Detect which cell encompasses the target text, then output its [X, Y] center coordinate. 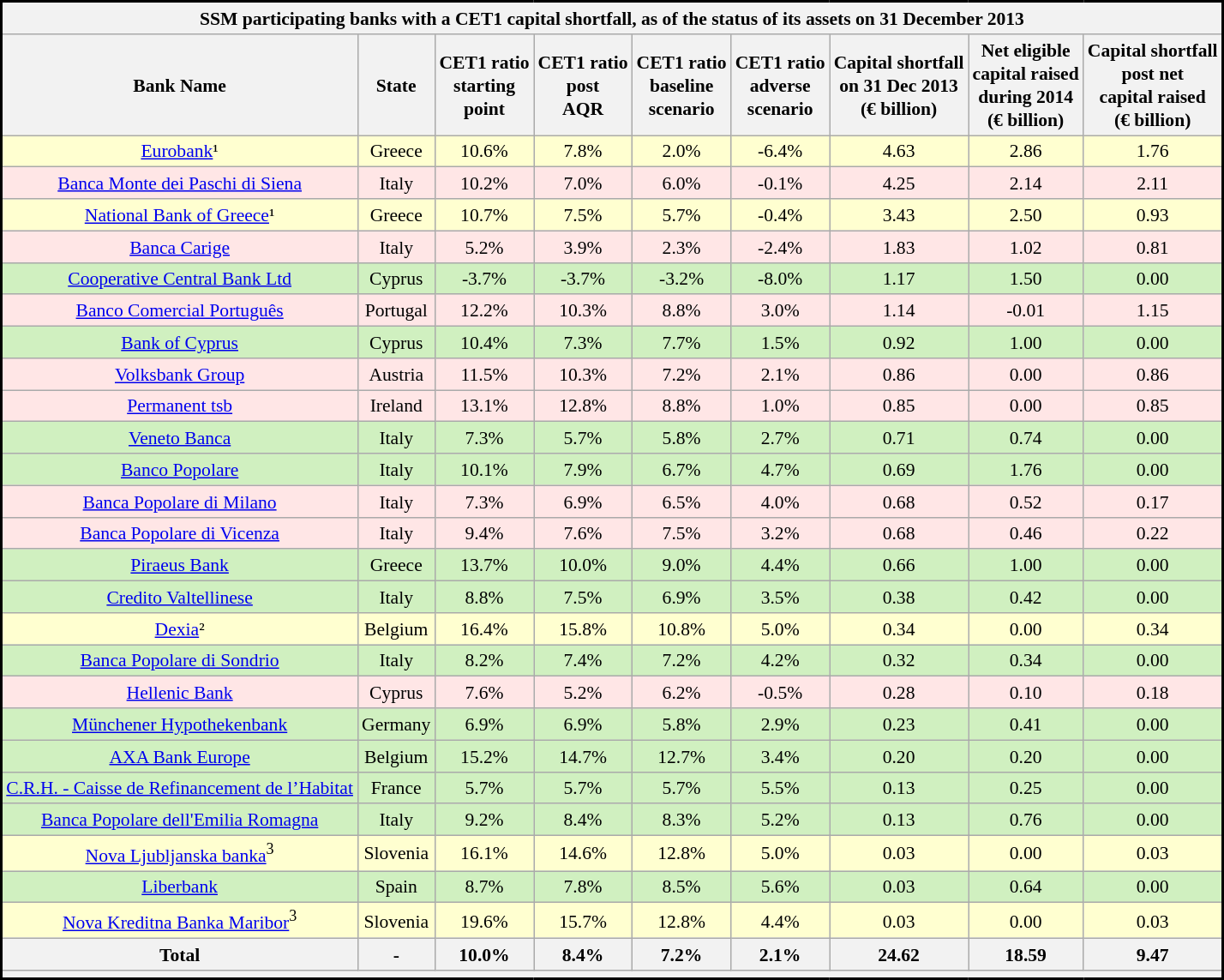
CET1 ratiopostAQR [583, 85]
2.7% [780, 437]
4.63 [899, 151]
CET1 ratioadversescenario [780, 85]
7.7% [682, 343]
6.0% [682, 183]
0.10 [1026, 693]
0.71 [899, 437]
Austria [396, 374]
7.0% [583, 183]
9.47 [1154, 953]
6.7% [682, 470]
1.17 [899, 278]
0.92 [899, 343]
Bank Name [180, 85]
Banca Carige [180, 247]
State [396, 85]
4.25 [899, 183]
10.6% [483, 151]
0.69 [899, 470]
0.81 [1154, 247]
0.93 [1154, 214]
3.5% [780, 597]
Permanent tsb [180, 406]
12.2% [483, 310]
Spain [396, 887]
Münchener Hypothekenbank [180, 724]
0.32 [899, 660]
0.64 [1026, 887]
1.50 [1026, 278]
Banca Monte dei Paschi di Siena [180, 183]
0.46 [1026, 533]
Portugal [396, 310]
-2.4% [780, 247]
10.7% [483, 214]
Bank of Cyprus [180, 343]
Cooperative Central Bank Ltd [180, 278]
8.3% [682, 820]
Total [180, 953]
5.6% [780, 887]
1.83 [899, 247]
16.1% [483, 854]
6.5% [682, 501]
Nova Ljubljanska banka3 [180, 854]
8.2% [483, 660]
Credito Valtellinese [180, 597]
2.0% [682, 151]
0.17 [1154, 501]
Liberbank [180, 887]
19.6% [483, 921]
0.28 [899, 693]
10.2% [483, 183]
National Bank of Greece¹ [180, 214]
Capital shortfallpost netcapital raised(€ billion) [1154, 85]
13.1% [483, 406]
7.4% [583, 660]
Capital shortfallon 31 Dec 2013(€ billion) [899, 85]
Veneto Banca [180, 437]
SSM participating banks with a CET1 capital shortfall, as of the status of its assets on 31 December 2013 [612, 18]
1.14 [899, 310]
Eurobank¹ [180, 151]
14.6% [583, 854]
-0.5% [780, 693]
4.2% [780, 660]
9.0% [682, 566]
3.4% [780, 756]
10.8% [682, 629]
- [396, 953]
Banco Popolare [180, 470]
Banca Popolare di Sondrio [180, 660]
0.41 [1026, 724]
Piraeus Bank [180, 566]
2.86 [1026, 151]
0.25 [1026, 787]
11.5% [483, 374]
9.2% [483, 820]
12.7% [682, 756]
C.R.H. - Caisse de Refinancement de l’Habitat [180, 787]
Germany [396, 724]
1.02 [1026, 247]
4.0% [780, 501]
5.5% [780, 787]
24.62 [899, 953]
1.5% [780, 343]
1.0% [780, 406]
CET1 ratiostartingpoint [483, 85]
0.22 [1154, 533]
3.0% [780, 310]
6.2% [682, 693]
Ireland [396, 406]
15.8% [583, 629]
0.76 [1026, 820]
3.43 [899, 214]
0.42 [1026, 597]
8.7% [483, 887]
10.4% [483, 343]
10.1% [483, 470]
2.9% [780, 724]
Volksbank Group [180, 374]
15.2% [483, 756]
Banco Comercial Português [180, 310]
15.7% [583, 921]
Hellenic Bank [180, 693]
-8.0% [780, 278]
0.66 [899, 566]
Banca Popolare di Milano [180, 501]
Banca Popolare di Vicenza [180, 533]
0.23 [899, 724]
Net eligiblecapital raisedduring 2014(€ billion) [1026, 85]
2.50 [1026, 214]
-3.2% [682, 278]
0.38 [899, 597]
8.5% [682, 887]
3.2% [780, 533]
-0.01 [1026, 310]
0.74 [1026, 437]
-0.1% [780, 183]
1.15 [1154, 310]
AXA Bank Europe [180, 756]
0.18 [1154, 693]
CET1 ratiobaselinescenario [682, 85]
3.9% [583, 247]
Dexia² [180, 629]
2.3% [682, 247]
-6.4% [780, 151]
14.7% [583, 756]
4.7% [780, 470]
18.59 [1026, 953]
France [396, 787]
0.52 [1026, 501]
13.7% [483, 566]
2.14 [1026, 183]
-0.4% [780, 214]
Nova Kreditna Banka Maribor3 [180, 921]
9.4% [483, 533]
7.9% [583, 470]
2.11 [1154, 183]
16.4% [483, 629]
Banca Popolare dell'Emilia Romagna [180, 820]
